Search for the cell housing the specified text and yield its [X, Y] center coordinate. 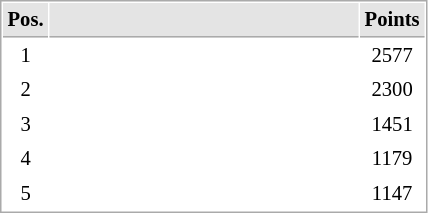
2 [26, 90]
5 [26, 194]
4 [26, 158]
1179 [392, 158]
2577 [392, 56]
1 [26, 56]
1147 [392, 194]
Pos. [26, 20]
1451 [392, 124]
3 [26, 124]
2300 [392, 90]
Points [392, 20]
